Return the (X, Y) coordinate for the center point of the cell that contains the specified text.  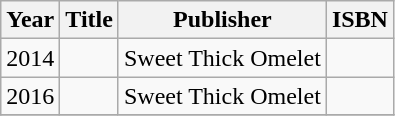
Year (30, 20)
2016 (30, 96)
Title (90, 20)
2014 (30, 58)
Publisher (222, 20)
ISBN (360, 20)
